Scan for the cell matching the given text and deliver its [x, y] coordinate at center. 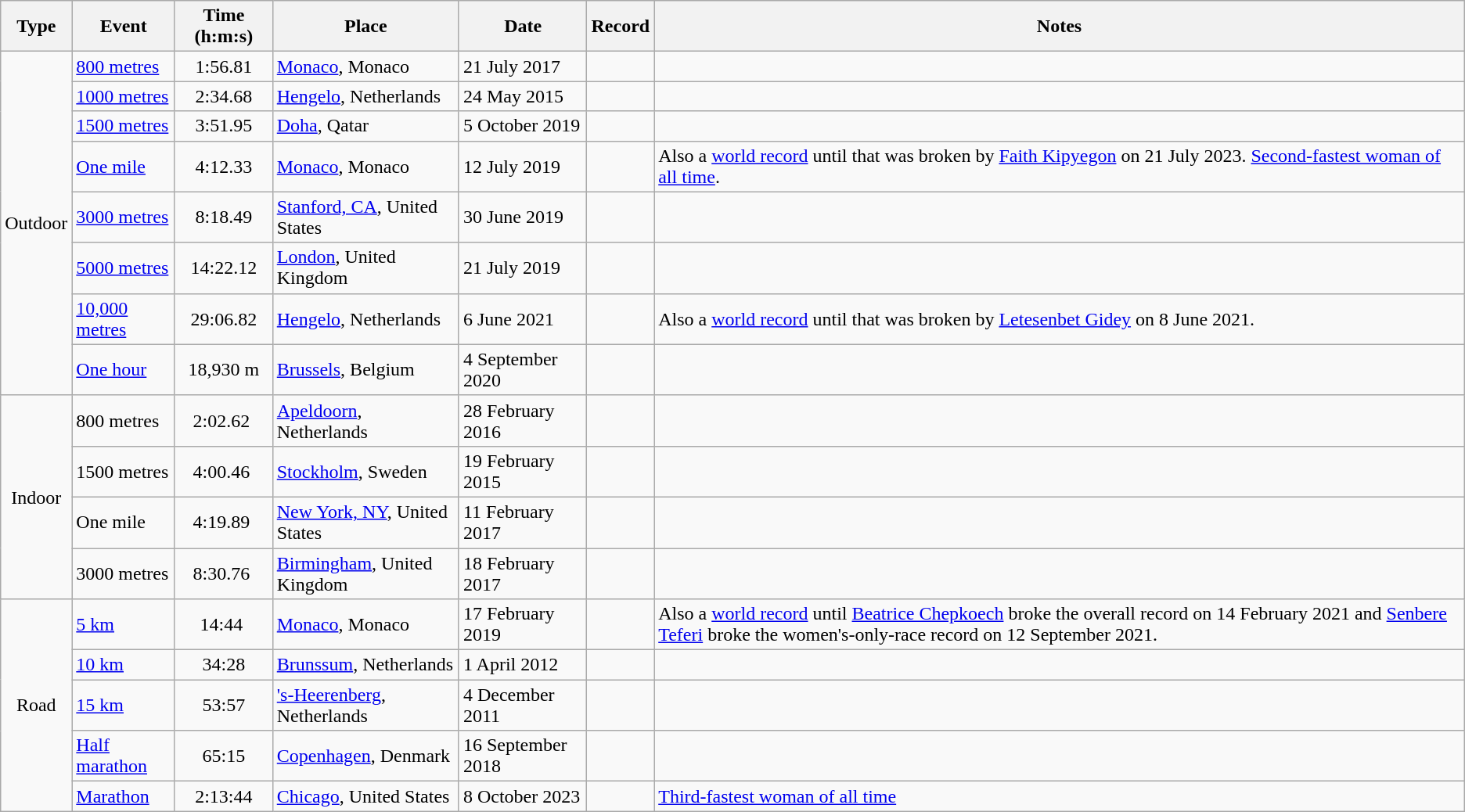
5000 metres [124, 268]
2:34.68 [224, 96]
21 July 2017 [523, 66]
5 km [124, 624]
3:51.95 [224, 126]
Also a world record until that was broken by Letesenbet Gidey on 8 June 2021. [1060, 319]
30 June 2019 [523, 217]
Road [36, 706]
15 km [124, 706]
Chicago, United States [365, 796]
Type [36, 27]
10 km [124, 665]
2:13:44 [224, 796]
19 February 2015 [523, 471]
Brussels, Belgium [365, 369]
4:00.46 [224, 471]
Outdoor [36, 224]
Also a world record until that was broken by Faith Kipyegon on 21 July 2023. Second-fastest woman of all time. [1060, 166]
1000 metres [124, 96]
Stockholm, Sweden [365, 471]
Doha, Qatar [365, 126]
Half marathon [124, 756]
Event [124, 27]
One hour [124, 369]
28 February 2016 [523, 421]
53:57 [224, 706]
Apeldoorn, Netherlands [365, 421]
14:44 [224, 624]
Notes [1060, 27]
18,930 m [224, 369]
1 April 2012 [523, 665]
24 May 2015 [523, 96]
8 October 2023 [523, 796]
Record [621, 27]
4:19.89 [224, 523]
's-Heerenberg, Netherlands [365, 706]
34:28 [224, 665]
Third-fastest woman of all time [1060, 796]
16 September 2018 [523, 756]
17 February 2019 [523, 624]
Date [523, 27]
4:12.33 [224, 166]
18 February 2017 [523, 573]
29:06.82 [224, 319]
6 June 2021 [523, 319]
Birmingham, United Kingdom [365, 573]
10,000 metres [124, 319]
12 July 2019 [523, 166]
Marathon [124, 796]
New York, NY, United States [365, 523]
Stanford, CA, United States [365, 217]
11 February 2017 [523, 523]
4 December 2011 [523, 706]
1:56.81 [224, 66]
5 October 2019 [523, 126]
London, United Kingdom [365, 268]
Time (h:m:s) [224, 27]
Brunssum, Netherlands [365, 665]
65:15 [224, 756]
21 July 2019 [523, 268]
Place [365, 27]
4 September 2020 [523, 369]
2:02.62 [224, 421]
Indoor [36, 497]
Copenhagen, Denmark [365, 756]
14:22.12 [224, 268]
8:30.76 [224, 573]
8:18.49 [224, 217]
